Provide the (x, y) coordinate of the cell's center where the given text is located.  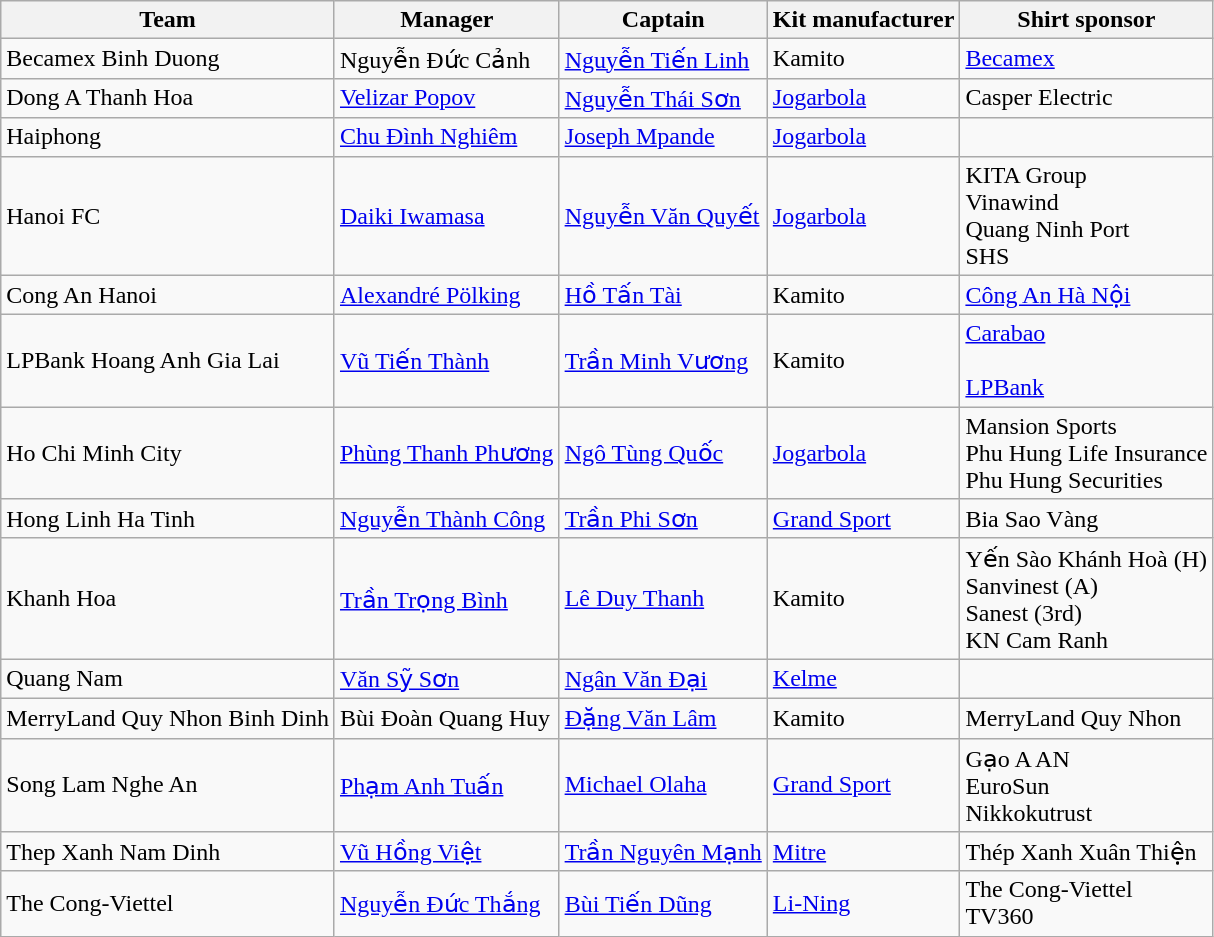
Ho Chi Minh City (168, 453)
Trần Phi Sơn (663, 519)
MerryLand Quy Nhon (1086, 718)
Hồ Tấn Tài (663, 295)
Shirt sponsor (1086, 20)
Nguyễn Tiến Linh (663, 59)
Dong A Thanh Hoa (168, 98)
Trần Trọng Bình (446, 598)
The Cong-Viettel (168, 904)
Captain (663, 20)
Velizar Popov (446, 98)
Bia Sao Vàng (1086, 519)
Bùi Tiến Dũng (663, 904)
Joseph Mpande (663, 137)
Becamex Binh Duong (168, 59)
Văn Sỹ Sơn (446, 679)
Hong Linh Ha Tinh (168, 519)
Daiki Iwamasa (446, 216)
Ngô Tùng Quốc (663, 453)
Cong An Hanoi (168, 295)
LPBank Hoang Anh Gia Lai (168, 361)
Quang Nam (168, 679)
Carabao LPBank (1086, 361)
Song Lam Nghe An (168, 785)
Nguyễn Đức Thắng (446, 904)
Vũ Hồng Việt (446, 852)
Khanh Hoa (168, 598)
Mitre (864, 852)
Alexandré Pölking (446, 295)
Nguyễn Thành Công (446, 519)
Gạo A AN EuroSun Nikkokutrust (1086, 785)
Thép Xanh Xuân Thiện (1086, 852)
Michael Olaha (663, 785)
Nguyễn Đức Cảnh (446, 59)
Nguyễn Văn Quyết (663, 216)
Công An Hà Nội (1086, 295)
Becamex (1086, 59)
KITA Group Vinawind Quang Ninh Port SHS (1086, 216)
Trần Nguyên Mạnh (663, 852)
Bùi Đoàn Quang Huy (446, 718)
Phạm Anh Tuấn (446, 785)
Hanoi FC (168, 216)
Haiphong (168, 137)
Ngân Văn Đại (663, 679)
Mansion Sports Phu Hung Life Insurance Phu Hung Securities (1086, 453)
Lê Duy Thanh (663, 598)
Yến Sào Khánh Hoà (H) Sanvinest (A) Sanest (3rd) KN Cam Ranh (1086, 598)
Nguyễn Thái Sơn (663, 98)
The Cong-Viettel TV360 (1086, 904)
Li-Ning (864, 904)
Manager (446, 20)
Team (168, 20)
Chu Đình Nghiêm (446, 137)
Kelme (864, 679)
Đặng Văn Lâm (663, 718)
Casper Electric (1086, 98)
Trần Minh Vương (663, 361)
MerryLand Quy Nhon Binh Dinh (168, 718)
Phùng Thanh Phương (446, 453)
Kit manufacturer (864, 20)
Vũ Tiến Thành (446, 361)
Thep Xanh Nam Dinh (168, 852)
